Return the [x, y] coordinate for the center point of the cell that contains the specified text.  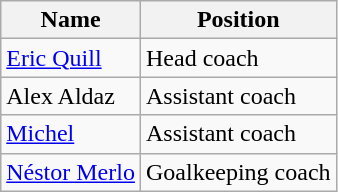
Michel [71, 134]
Goalkeeping coach [238, 172]
Head coach [238, 58]
Néstor Merlo [71, 172]
Alex Aldaz [71, 96]
Position [238, 20]
Name [71, 20]
Eric Quill [71, 58]
